From the cell containing the given text, extract its center point as (x, y) coordinate. 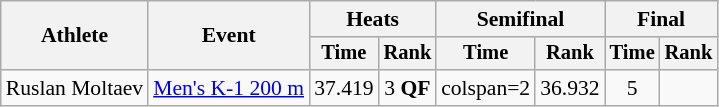
Final (661, 19)
Heats (372, 19)
Athlete (74, 36)
36.932 (570, 88)
Event (228, 36)
5 (632, 88)
Men's K-1 200 m (228, 88)
Semifinal (520, 19)
3 QF (408, 88)
37.419 (344, 88)
Ruslan Moltaev (74, 88)
colspan=2 (486, 88)
